Determine the (x, y) coordinate at the center of the cell enclosing the given text.  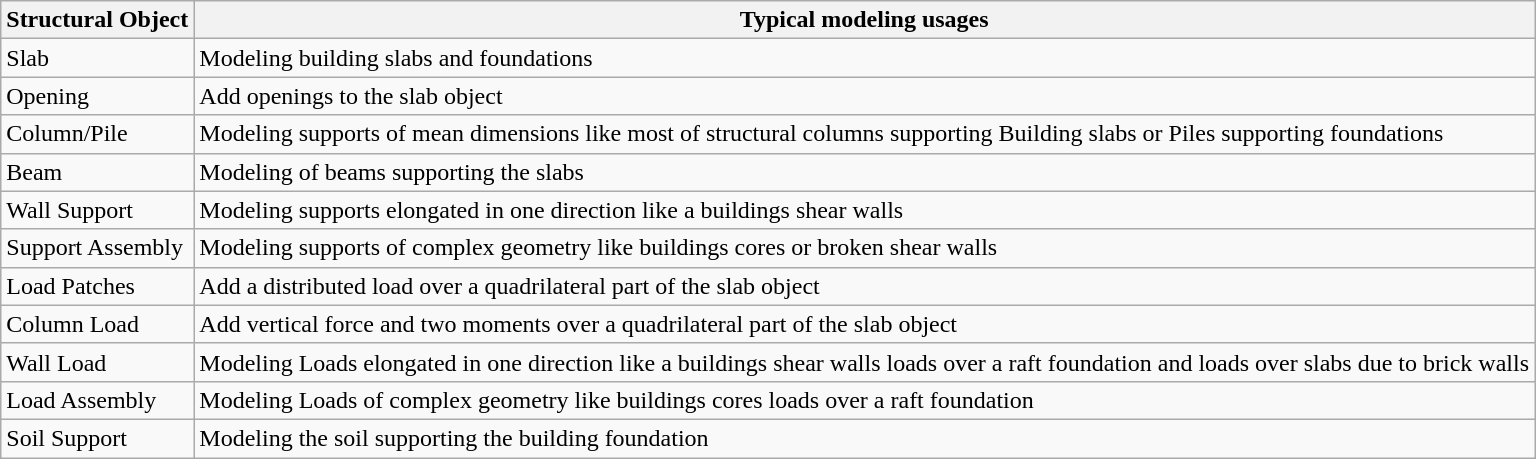
Modeling supports elongated in one direction like a buildings shear walls (864, 210)
Typical modeling usages (864, 20)
Modeling building slabs and foundations (864, 58)
Add openings to the slab object (864, 96)
Wall Support (98, 210)
Column/Pile (98, 134)
Modeling the soil supporting the building foundation (864, 438)
Modeling Loads elongated in one direction like a buildings shear walls loads over a raft foundation and loads over slabs due to brick walls (864, 362)
Wall Load (98, 362)
Modeling Loads of complex geometry like buildings cores loads over a raft foundation (864, 400)
Modeling supports of mean dimensions like most of structural columns supporting Building slabs or Piles supporting foundations (864, 134)
Support Assembly (98, 248)
Structural Object (98, 20)
Column Load (98, 324)
Modeling of beams supporting the slabs (864, 172)
Beam (98, 172)
Slab (98, 58)
Add vertical force and two moments over a quadrilateral part of the slab object (864, 324)
Modeling supports of complex geometry like buildings cores or broken shear walls (864, 248)
Load Assembly (98, 400)
Load Patches (98, 286)
Add a distributed load over a quadrilateral part of the slab object (864, 286)
Soil Support (98, 438)
Opening (98, 96)
